Search for the cell housing the specified text and yield its [x, y] center coordinate. 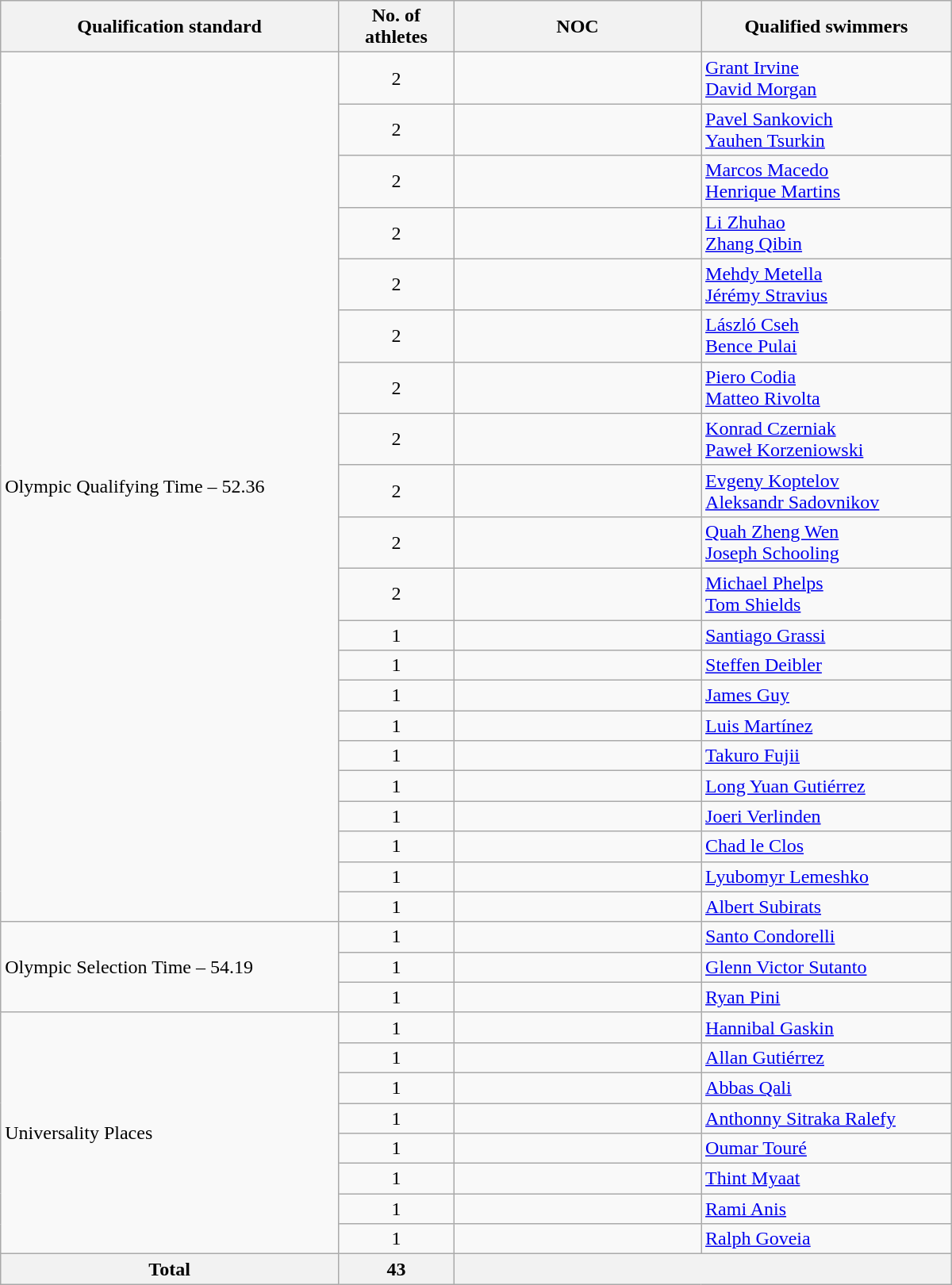
Grant IrvineDavid Morgan [827, 78]
Evgeny KoptelovAleksandr Sadovnikov [827, 490]
Konrad CzerniakPaweł Korzeniowski [827, 439]
Total [170, 1269]
Long Yuan Gutiérrez [827, 786]
Lyubomyr Lemeshko [827, 876]
Thint Myaat [827, 1179]
Marcos MacedoHenrique Martins [827, 181]
Anthonny Sitraka Ralefy [827, 1118]
Mehdy MetellaJérémy Stravius [827, 284]
Michael PhelpsTom Shields [827, 593]
Olympic Selection Time – 54.19 [170, 967]
NOC [578, 27]
Qualified swimmers [827, 27]
Santo Condorelli [827, 937]
Steffen Deibler [827, 666]
Rami Anis [827, 1209]
Olympic Qualifying Time – 52.36 [170, 487]
Quah Zheng WenJoseph Schooling [827, 543]
Piero CodiaMatteo Rivolta [827, 387]
Pavel SankovichYauhen Tsurkin [827, 130]
No. of athletes [396, 27]
Ralph Goveia [827, 1239]
Chad le Clos [827, 846]
László CsehBence Pulai [827, 336]
Allan Gutiérrez [827, 1057]
Abbas Qali [827, 1087]
James Guy [827, 696]
Luis Martínez [827, 726]
Ryan Pini [827, 997]
Santiago Grassi [827, 635]
Albert Subirats [827, 907]
Qualification standard [170, 27]
Universality Places [170, 1133]
Joeri Verlinden [827, 816]
43 [396, 1269]
Takuro Fujii [827, 756]
Oumar Touré [827, 1149]
Hannibal Gaskin [827, 1027]
Li ZhuhaoZhang Qibin [827, 233]
Glenn Victor Sutanto [827, 967]
